Return the [x, y] coordinate for the center point of the cell that contains the specified text.  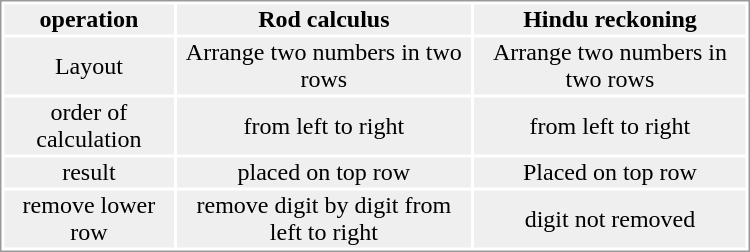
Rod calculus [324, 19]
Hindu reckoning [610, 19]
operation [88, 19]
remove digit by digit from left to right [324, 218]
placed on top row [324, 173]
Layout [88, 66]
Placed on top row [610, 173]
remove lower row [88, 218]
result [88, 173]
order of calculation [88, 126]
digit not removed [610, 218]
